Detect which cell encompasses the target text, then output its [X, Y] center coordinate. 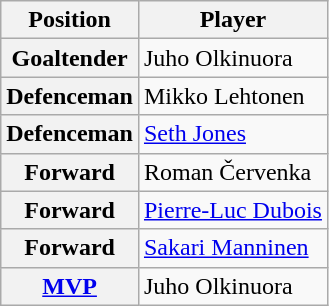
Player [232, 20]
Sakari Manninen [232, 248]
MVP [70, 286]
Roman Červenka [232, 172]
Goaltender [70, 58]
Seth Jones [232, 134]
Position [70, 20]
Pierre-Luc Dubois [232, 210]
Mikko Lehtonen [232, 96]
